Return the (X, Y) coordinate for the center point of the cell that contains the specified text.  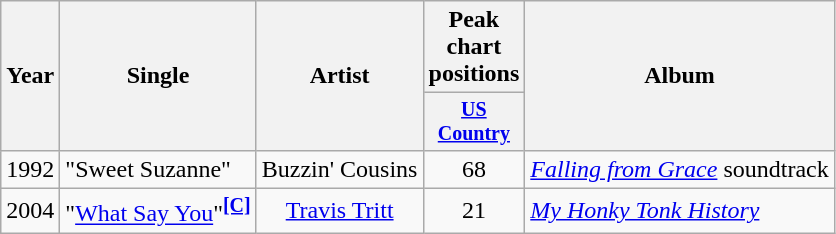
68 (474, 169)
Travis Tritt (340, 210)
Single (158, 76)
My Honky Tonk History (680, 210)
Peak chartpositions (474, 47)
1992 (30, 169)
Buzzin' Cousins (340, 169)
2004 (30, 210)
21 (474, 210)
US Country (474, 122)
"What Say You"[C] (158, 210)
Artist (340, 76)
"Sweet Suzanne" (158, 169)
Year (30, 76)
Album (680, 76)
Falling from Grace soundtrack (680, 169)
